Output the [X, Y] coordinate of the center of the cell containing the given text.  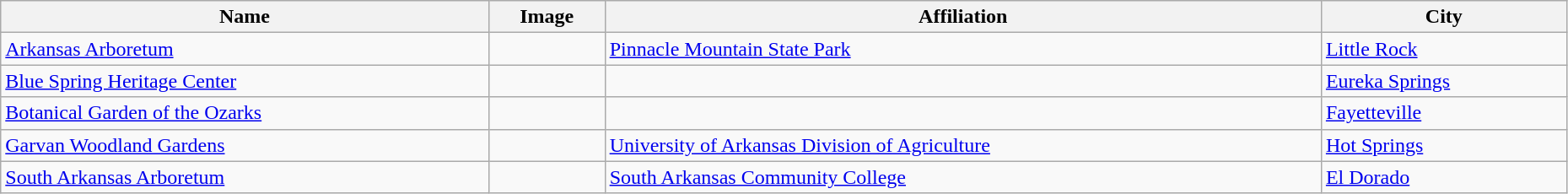
Image [547, 17]
Affiliation [963, 17]
Blue Spring Heritage Center [245, 81]
Fayetteville [1444, 113]
Name [245, 17]
South Arkansas Community College [963, 177]
Garvan Woodland Gardens [245, 145]
South Arkansas Arboretum [245, 177]
Eureka Springs [1444, 81]
University of Arkansas Division of Agriculture [963, 145]
City [1444, 17]
Hot Springs [1444, 145]
El Dorado [1444, 177]
Botanical Garden of the Ozarks [245, 113]
Arkansas Arboretum [245, 49]
Pinnacle Mountain State Park [963, 49]
Little Rock [1444, 49]
